Output the [x, y] coordinate of the center of the cell containing the given text.  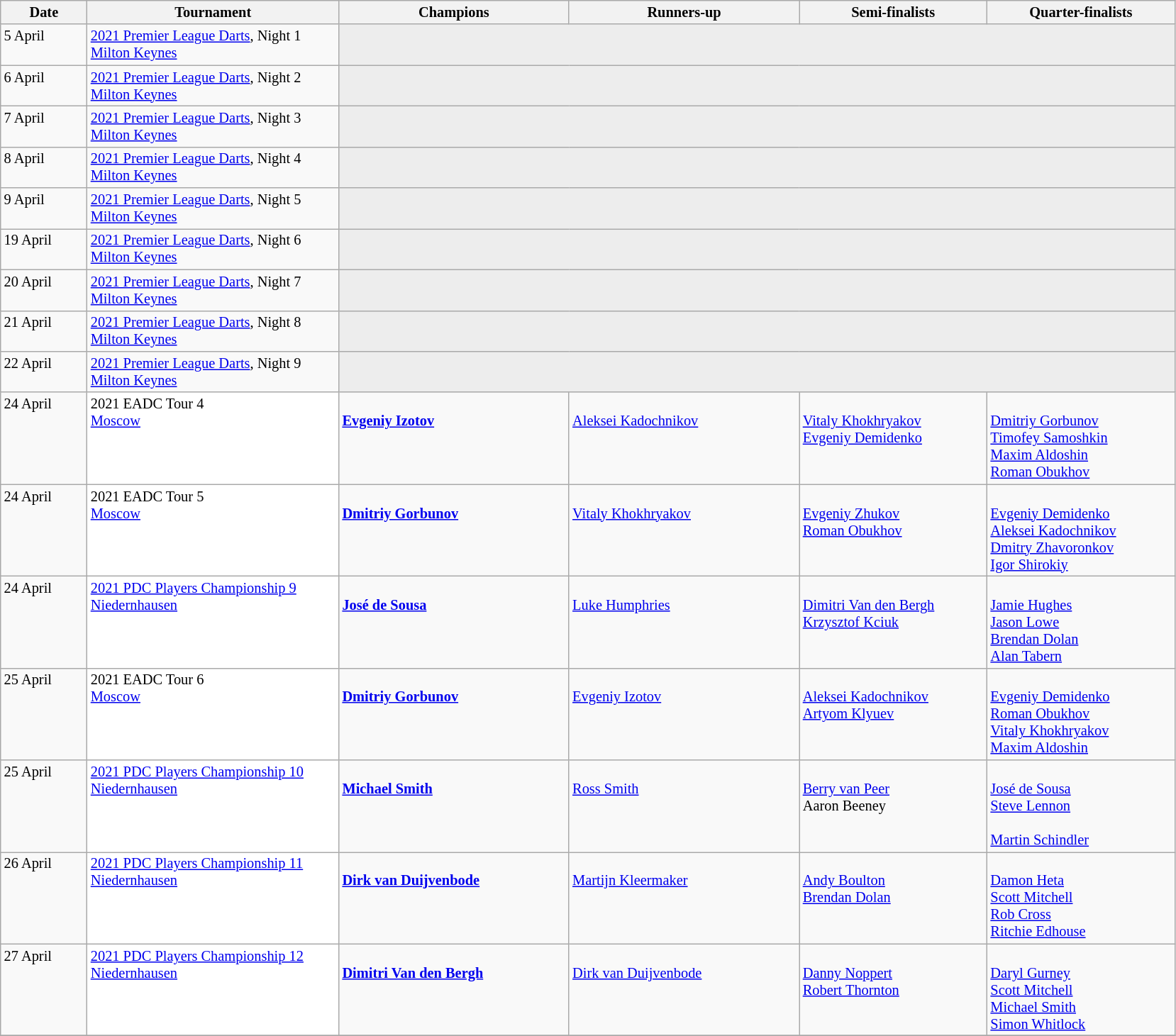
Michael Smith [454, 806]
20 April [44, 290]
Damon Heta Scott Mitchell Rob Cross Ritchie Edhouse [1081, 898]
2021 Premier League Darts, Night 3 Milton Keynes [213, 126]
2021 EADC Tour 4 Moscow [213, 438]
2021 Premier League Darts, Night 6 Milton Keynes [213, 249]
2021 Premier League Darts, Night 1 Milton Keynes [213, 45]
2021 PDC Players Championship 12 Niedernhausen [213, 990]
2021 Premier League Darts, Night 2 Milton Keynes [213, 86]
Tournament [213, 12]
9 April [44, 208]
19 April [44, 249]
8 April [44, 167]
José de Sousa [454, 622]
Vitaly Khokhryakov Evgeniy Demidenko [894, 438]
2021 EADC Tour 6 Moscow [213, 714]
2021 Premier League Darts, Night 4 Milton Keynes [213, 167]
2021 PDC Players Championship 11 Niedernhausen [213, 898]
6 April [44, 86]
Evgeniy Demidenko Roman Obukhov Vitaly Khokhryakov Maxim Aldoshin [1081, 714]
Evgeniy Demidenko Aleksei Kadochnikov Dmitry Zhavoronkov Igor Shirokiy [1081, 530]
Runners-up [684, 12]
5 April [44, 45]
2021 Premier League Darts, Night 7 Milton Keynes [213, 290]
Evgeniy Zhukov Roman Obukhov [894, 530]
Daryl Gurney Scott Mitchell Michael Smith Simon Whitlock [1081, 990]
2021 EADC Tour 5 Moscow [213, 530]
2021 Premier League Darts, Night 5 Milton Keynes [213, 208]
Andy Boulton Brendan Dolan [894, 898]
Berry van Peer Aaron Beeney [894, 806]
Danny Noppert Robert Thornton [894, 990]
2021 Premier League Darts, Night 8 Milton Keynes [213, 331]
Semi-finalists [894, 12]
2021 PDC Players Championship 10 Niedernhausen [213, 806]
Dimitri Van den Bergh Krzysztof Kciuk [894, 622]
26 April [44, 898]
Vitaly Khokhryakov [684, 530]
Luke Humphries [684, 622]
Jamie Hughes Jason Lowe Brendan Dolan Alan Tabern [1081, 622]
2021 Premier League Darts, Night 9 Milton Keynes [213, 372]
Aleksei Kadochnikov Artyom Klyuev [894, 714]
Dimitri Van den Bergh [454, 990]
27 April [44, 990]
Ross Smith [684, 806]
7 April [44, 126]
21 April [44, 331]
Martijn Kleermaker [684, 898]
Aleksei Kadochnikov [684, 438]
Dmitriy Gorbunov Timofey Samoshkin Maxim Aldoshin Roman Obukhov [1081, 438]
2021 PDC Players Championship 9 Niedernhausen [213, 622]
Quarter-finalists [1081, 12]
Champions [454, 12]
José de Sousa Steve Lennon Martin Schindler [1081, 806]
Date [44, 12]
22 April [44, 372]
